Return (x, y) of the center of cell containing provided text 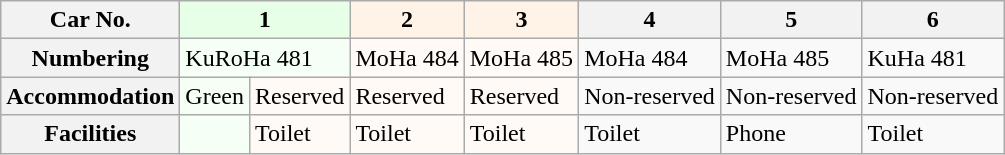
Numbering (90, 58)
Car No. (90, 20)
6 (933, 20)
5 (791, 20)
Green (215, 96)
3 (521, 20)
KuHa 481 (933, 58)
KuRoHa 481 (265, 58)
Phone (791, 134)
4 (650, 20)
1 (265, 20)
2 (407, 20)
Facilities (90, 134)
Accommodation (90, 96)
